Search for the cell housing the specified text and yield its (X, Y) center coordinate. 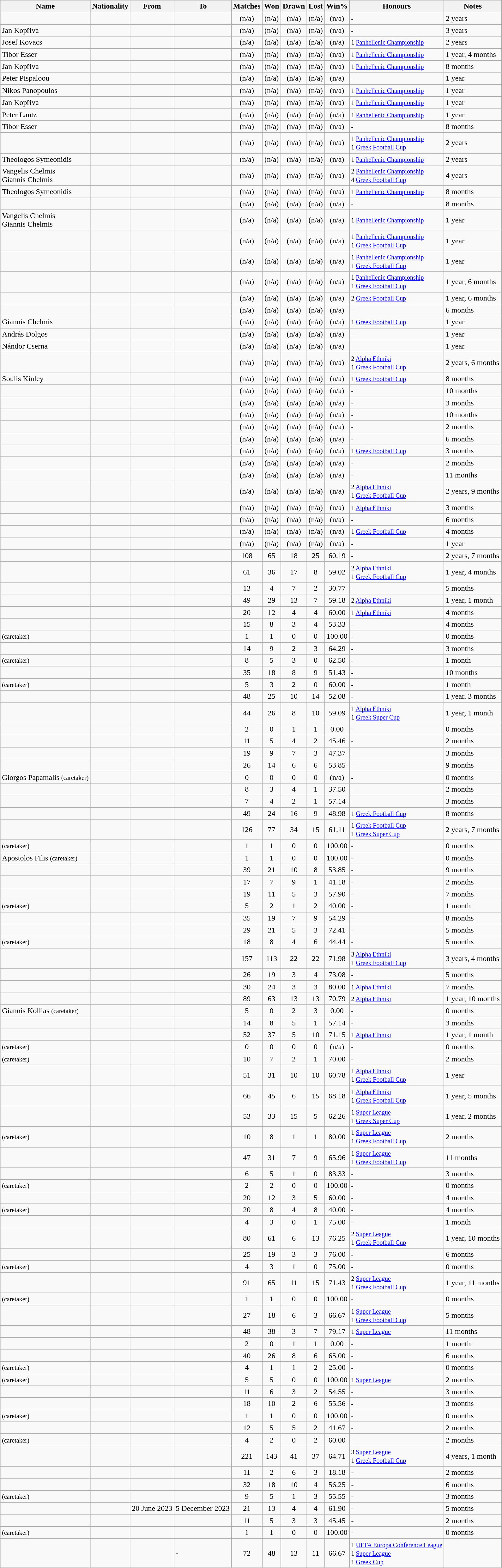
80 (247, 1238)
113 (272, 958)
Peter Lantz (45, 114)
Soulis Kinley (45, 379)
From (152, 6)
64.29 (337, 648)
91 (247, 1283)
20 June 2023 (152, 1509)
83.33 (337, 1174)
72.41 (337, 930)
Drawn (294, 6)
61.11 (337, 830)
51.43 (337, 672)
Won (272, 6)
1 Greek Football Cup1 Greek Super Cup (397, 830)
44.44 (337, 942)
1 UEFA Europa Conference League 1 Super League1 Greek Cup (397, 1553)
36 (272, 572)
108 (247, 556)
71.98 (337, 958)
55.56 (337, 1404)
44 (247, 713)
157 (247, 958)
41 (294, 1456)
30 (247, 987)
32 (247, 1484)
34 (294, 830)
1 year, 3 months (473, 696)
37.50 (337, 789)
59.02 (337, 572)
1 Super League1 Greek Super Cup (397, 1116)
65.96 (337, 1157)
48.98 (337, 813)
73.08 (337, 975)
70.00 (337, 1059)
Nikos Panopoulos (45, 90)
79.17 (337, 1332)
Giannis Kollias (caretaker) (45, 1011)
1 year, 11 months (473, 1283)
András Dolgos (45, 334)
1 year, 5 months (473, 1096)
Name (45, 6)
53 (247, 1116)
41.18 (337, 882)
4 years (473, 176)
Nándor Cserna (45, 346)
65.00 (337, 1356)
18.18 (337, 1472)
3 Super League1 Greek Football Cup (397, 1456)
25.00 (337, 1368)
53.33 (337, 624)
45 (272, 1096)
1 Alpha Ethniki1 Greek Super Cup (397, 713)
2 Greek Football Cup (397, 298)
Nationality (110, 6)
63 (272, 999)
221 (247, 1456)
45.45 (337, 1521)
38 (272, 1332)
77 (272, 830)
64.71 (337, 1456)
68.18 (337, 1096)
1 year, 2 months (473, 1116)
62.50 (337, 660)
72 (247, 1553)
62.26 (337, 1116)
5 December 2023 (203, 1509)
56.25 (337, 1484)
Apostolos Filis (caretaker) (45, 858)
2 Panhellenic Championship4 Greek Football Cup (397, 176)
Notes (473, 6)
59.09 (337, 713)
66 (247, 1096)
47 (247, 1157)
3 Alpha Ethniki1 Greek Football Cup (397, 958)
Giorgos Papamalis (caretaker) (45, 777)
To (203, 6)
Matches (247, 6)
57.90 (337, 894)
60.19 (337, 556)
54.55 (337, 1392)
Giannis Chelmis (45, 322)
16 (294, 813)
41.67 (337, 1428)
3 years (473, 30)
45.46 (337, 741)
76.00 (337, 1254)
47.37 (337, 753)
55.55 (337, 1497)
39 (247, 870)
Josef Kovacs (45, 42)
2 years, 6 months (473, 362)
71.15 (337, 1035)
27 (247, 1315)
30.77 (337, 588)
143 (272, 1456)
52 (247, 1035)
Lost (316, 6)
Peter Pispaloou (45, 78)
126 (247, 830)
Win% (337, 6)
4 years, 1 month (473, 1456)
89 (247, 999)
59.18 (337, 600)
60.78 (337, 1075)
52.08 (337, 696)
51 (247, 1075)
2 years, 9 months (473, 491)
70.79 (337, 999)
61.90 (337, 1509)
33 (272, 1116)
Honours (397, 6)
40 (247, 1356)
54.29 (337, 918)
3 years, 4 months (473, 958)
76.25 (337, 1238)
71.43 (337, 1283)
